Return the (X, Y) coordinate for the center point of the cell that contains the specified text.  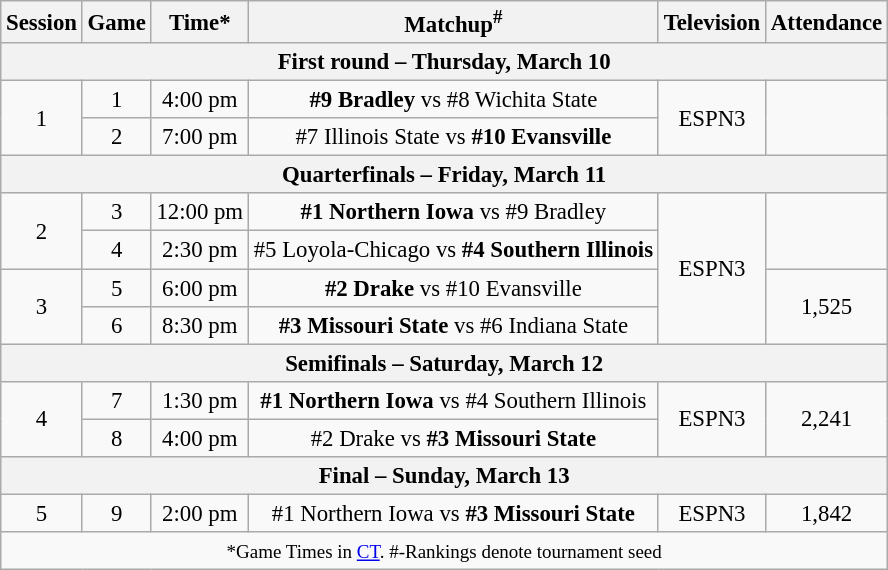
First round – Thursday, March 10 (444, 62)
7:00 pm (200, 137)
8:30 pm (200, 325)
Semifinals – Saturday, March 12 (444, 363)
12:00 pm (200, 213)
2,241 (827, 418)
#1 Northern Iowa vs #9 Bradley (453, 213)
Final – Sunday, March 13 (444, 476)
1,525 (827, 306)
#5 Loyola-Chicago vs #4 Southern Illinois (453, 250)
#1 Northern Iowa vs #3 Missouri State (453, 513)
*Game Times in CT. #-Rankings denote tournament seed (444, 551)
#3 Missouri State vs #6 Indiana State (453, 325)
8 (116, 438)
Session (42, 22)
#2 Drake vs #10 Evansville (453, 288)
Game (116, 22)
#9 Bradley vs #8 Wichita State (453, 100)
1:30 pm (200, 400)
#2 Drake vs #3 Missouri State (453, 438)
#7 Illinois State vs #10 Evansville (453, 137)
Television (712, 22)
Attendance (827, 22)
Matchup# (453, 22)
Time* (200, 22)
2:30 pm (200, 250)
9 (116, 513)
6:00 pm (200, 288)
1,842 (827, 513)
Quarterfinals – Friday, March 11 (444, 175)
7 (116, 400)
#1 Northern Iowa vs #4 Southern Illinois (453, 400)
6 (116, 325)
2:00 pm (200, 513)
